From the cell containing the given text, extract its center point as [X, Y] coordinate. 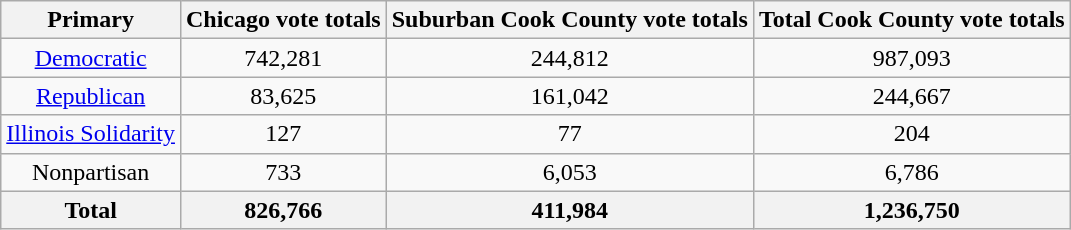
Democratic [91, 58]
Suburban Cook County vote totals [570, 20]
Total Cook County vote totals [912, 20]
204 [912, 134]
6,786 [912, 172]
244,812 [570, 58]
733 [283, 172]
244,667 [912, 96]
Illinois Solidarity [91, 134]
Primary [91, 20]
127 [283, 134]
Total [91, 210]
77 [570, 134]
411,984 [570, 210]
Nonpartisan [91, 172]
161,042 [570, 96]
83,625 [283, 96]
1,236,750 [912, 210]
826,766 [283, 210]
987,093 [912, 58]
742,281 [283, 58]
Republican [91, 96]
6,053 [570, 172]
Chicago vote totals [283, 20]
